Detect which cell encompasses the target text, then output its [X, Y] center coordinate. 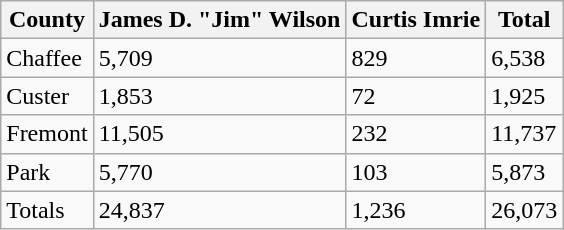
5,873 [524, 172]
1,853 [220, 96]
Custer [47, 96]
26,073 [524, 210]
103 [416, 172]
James D. "Jim" Wilson [220, 20]
11,737 [524, 134]
232 [416, 134]
1,925 [524, 96]
Total [524, 20]
6,538 [524, 58]
5,709 [220, 58]
72 [416, 96]
Totals [47, 210]
5,770 [220, 172]
1,236 [416, 210]
County [47, 20]
Curtis Imrie [416, 20]
24,837 [220, 210]
829 [416, 58]
11,505 [220, 134]
Fremont [47, 134]
Chaffee [47, 58]
Park [47, 172]
